Find where the given text appears and provide that cell's center as [X, Y] coordinate. 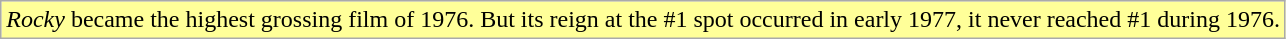
Rocky became the highest grossing film of 1976. But its reign at the #1 spot occurred in early 1977, it never reached #1 during 1976. [644, 20]
